Return (x, y) of the center of cell containing provided text 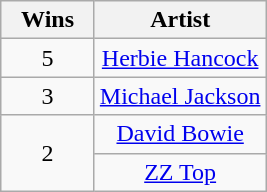
Artist (180, 20)
ZZ Top (180, 172)
2 (48, 153)
Wins (48, 20)
David Bowie (180, 134)
5 (48, 58)
Herbie Hancock (180, 58)
Michael Jackson (180, 96)
3 (48, 96)
